Detect which cell encompasses the target text, then output its (X, Y) center coordinate. 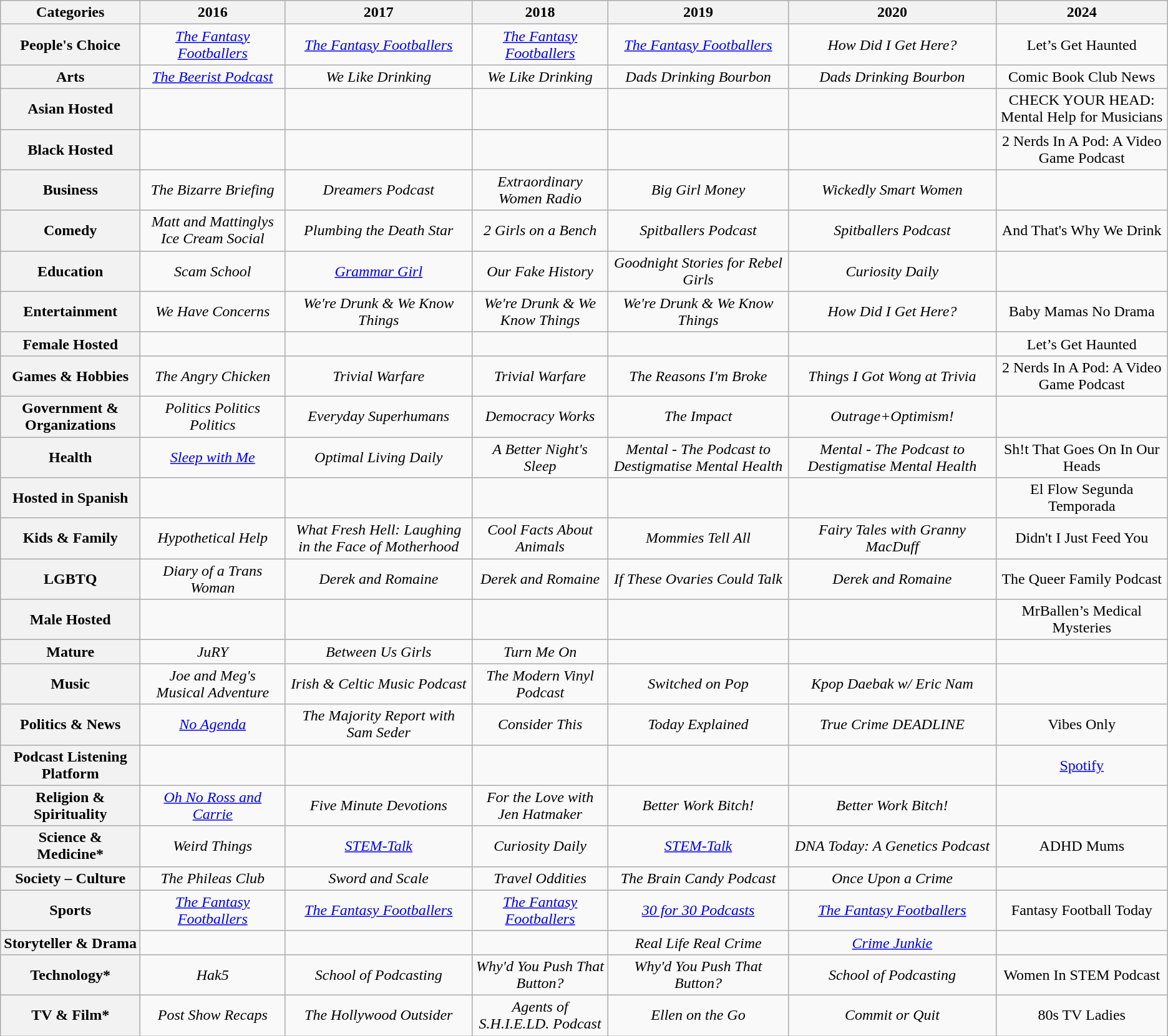
The Angry Chicken (213, 375)
Religion & Spirituality (71, 806)
Kpop Daebak w/ Eric Nam (892, 684)
Mature (71, 652)
Scam School (213, 271)
Comedy (71, 231)
Grammar Girl (379, 271)
Today Explained (698, 725)
Asian Hosted (71, 109)
Switched on Pop (698, 684)
Vibes Only (1082, 725)
Black Hosted (71, 150)
2019 (698, 12)
30 for 30 Podcasts (698, 911)
Hypothetical Help (213, 539)
Podcast Listening Platform (71, 765)
Society – Culture (71, 878)
People's Choice (71, 45)
Irish & Celtic Music Podcast (379, 684)
Spotify (1082, 765)
Cool Facts About Animals (540, 539)
Everyday Superhumans (379, 417)
JuRY (213, 652)
Arts (71, 77)
Post Show Recaps (213, 1015)
The Modern Vinyl Podcast (540, 684)
Our Fake History (540, 271)
The Reasons I'm Broke (698, 375)
Crime Junkie (892, 942)
A Better Night's Sleep (540, 457)
Games & Hobbies (71, 375)
DNA Today: A Genetics Podcast (892, 846)
Oh No Ross and Carrie (213, 806)
MrBallen’s Medical Mysteries (1082, 620)
CHECK YOUR HEAD: Mental Help for Musicians (1082, 109)
We Have Concerns (213, 312)
Democracy Works (540, 417)
2017 (379, 12)
Sh!t That Goes On In Our Heads (1082, 457)
2020 (892, 12)
2024 (1082, 12)
Weird Things (213, 846)
Diary of a Trans Woman (213, 579)
Health (71, 457)
Goodnight Stories for Rebel Girls (698, 271)
Consider This (540, 725)
The Bizarre Briefing (213, 190)
Fairy Tales with Granny MacDuff (892, 539)
Hak5 (213, 974)
Technology* (71, 974)
True Crime DEADLINE (892, 725)
Entertainment (71, 312)
Dreamers Podcast (379, 190)
Outrage+Optimism! (892, 417)
Optimal Living Daily (379, 457)
2 Girls on a Bench (540, 231)
Mommies Tell All (698, 539)
Matt and Mattinglys Ice Cream Social (213, 231)
No Agenda (213, 725)
The Phileas Club (213, 878)
Hosted in Spanish (71, 498)
Women In STEM Podcast (1082, 974)
Didn't I Just Feed You (1082, 539)
The Brain Candy Podcast (698, 878)
Storyteller & Drama (71, 942)
Politics & News (71, 725)
Government & Organizations (71, 417)
Baby Mamas No Drama (1082, 312)
Agents of S.H.I.E.LD. Podcast (540, 1015)
2018 (540, 12)
Wickedly Smart Women (892, 190)
Music (71, 684)
Business (71, 190)
The Queer Family Podcast (1082, 579)
If These Ovaries Could Talk (698, 579)
Comic Book Club News (1082, 77)
Travel Oddities (540, 878)
Commit or Quit (892, 1015)
LGBTQ (71, 579)
Fantasy Football Today (1082, 911)
Turn Me On (540, 652)
Plumbing the Death Star (379, 231)
The Hollywood Outsider (379, 1015)
Once Upon a Crime (892, 878)
Kids & Family (71, 539)
Female Hosted (71, 344)
Sports (71, 911)
What Fresh Hell: Laughing in the Face of Motherhood (379, 539)
Politics Politics Politics (213, 417)
Between Us Girls (379, 652)
Male Hosted (71, 620)
The Majority Report with Sam Seder (379, 725)
Ellen on the Go (698, 1015)
TV & Film* (71, 1015)
Science & Medicine* (71, 846)
Five Minute Devotions (379, 806)
El Flow Segunda Temporada (1082, 498)
And That's Why We Drink (1082, 231)
Joe and Meg's Musical Adventure (213, 684)
Extraordinary Women Radio (540, 190)
The Impact (698, 417)
Real Life Real Crime (698, 942)
The Beerist Podcast (213, 77)
Education (71, 271)
Categories (71, 12)
ADHD Mums (1082, 846)
Things I Got Wong at Trivia (892, 375)
Big Girl Money (698, 190)
2016 (213, 12)
80s TV Ladies (1082, 1015)
For the Love with Jen Hatmaker (540, 806)
Sword and Scale (379, 878)
Sleep with Me (213, 457)
